For the text-containing cell, return its midpoint in (x, y) coordinate format. 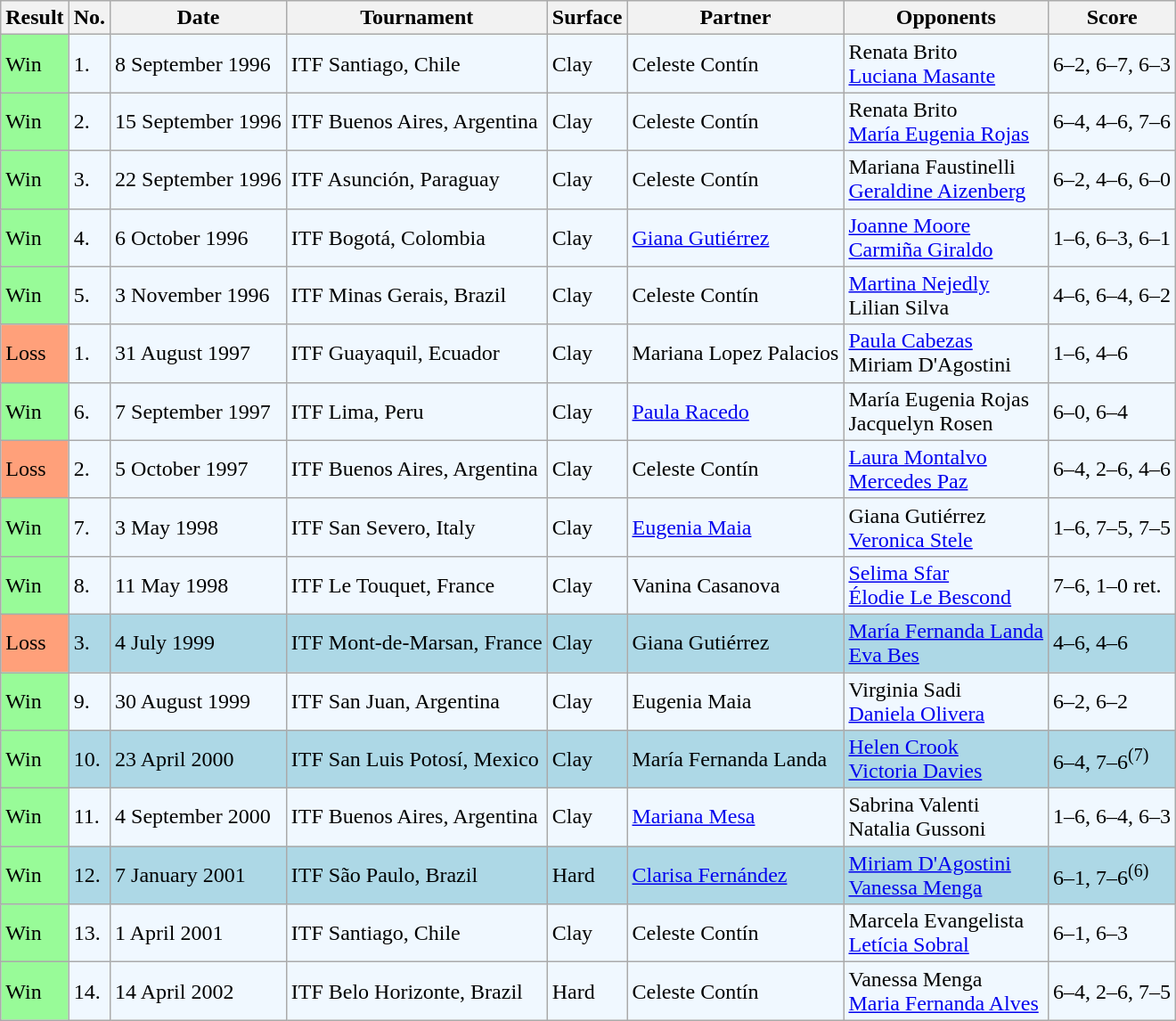
ITF Guayaquil, Ecuador (417, 353)
Opponents (946, 18)
1–6, 4–6 (1112, 353)
ITF San Luis Potosí, Mexico (417, 759)
Paula Cabezas Miriam D'Agostini (946, 353)
ITF San Severo, Italy (417, 527)
Vanina Casanova (736, 584)
6–1, 6–3 (1112, 934)
María Eugenia Rojas Jacquelyn Rosen (946, 412)
8 September 1996 (199, 64)
7. (89, 527)
5. (89, 296)
ITF Asunción, Paraguay (417, 180)
7 September 1997 (199, 412)
6. (89, 412)
ITF Belo Horizonte, Brazil (417, 991)
6–2, 6–7, 6–3 (1112, 64)
6 October 1996 (199, 237)
11 May 1998 (199, 584)
Score (1112, 18)
Renata Brito María Eugenia Rojas (946, 121)
14. (89, 991)
Selima Sfar Élodie Le Bescond (946, 584)
6–4, 2–6, 4–6 (1112, 469)
1–6, 6–4, 6–3 (1112, 818)
Result (35, 18)
6–1, 7–6(6) (1112, 875)
1–6, 6–3, 6–1 (1112, 237)
Mariana Mesa (736, 818)
3 November 1996 (199, 296)
Miriam D'Agostini Vanessa Menga (946, 875)
10. (89, 759)
Surface (587, 18)
Joanne Moore Carmiña Giraldo (946, 237)
1–6, 7–5, 7–5 (1112, 527)
ITF Bogotá, Colombia (417, 237)
Renata Brito Luciana Masante (946, 64)
6–2, 4–6, 6–0 (1112, 180)
6–4, 2–6, 7–5 (1112, 991)
Vanessa Menga Maria Fernanda Alves (946, 991)
ITF São Paulo, Brazil (417, 875)
Marcela Evangelista Letícia Sobral (946, 934)
No. (89, 18)
3 May 1998 (199, 527)
7 January 2001 (199, 875)
María Fernanda Landa Eva Bes (946, 643)
Tournament (417, 18)
5 October 1997 (199, 469)
1 April 2001 (199, 934)
6–4, 4–6, 7–6 (1112, 121)
6–2, 6–2 (1112, 700)
Date (199, 18)
8. (89, 584)
4–6, 6–4, 6–2 (1112, 296)
23 April 2000 (199, 759)
9. (89, 700)
6–4, 7–6(7) (1112, 759)
31 August 1997 (199, 353)
6–0, 6–4 (1112, 412)
14 April 2002 (199, 991)
María Fernanda Landa (736, 759)
Virginia Sadi Daniela Olivera (946, 700)
ITF Mont-de-Marsan, France (417, 643)
ITF Le Touquet, France (417, 584)
7–6, 1–0 ret. (1112, 584)
Mariana Lopez Palacios (736, 353)
30 August 1999 (199, 700)
4 September 2000 (199, 818)
12. (89, 875)
Clarisa Fernández (736, 875)
Giana Gutiérrez Veronica Stele (946, 527)
Paula Racedo (736, 412)
Helen Crook Victoria Davies (946, 759)
22 September 1996 (199, 180)
ITF San Juan, Argentina (417, 700)
4 July 1999 (199, 643)
11. (89, 818)
4–6, 4–6 (1112, 643)
Sabrina Valenti Natalia Gussoni (946, 818)
13. (89, 934)
15 September 1996 (199, 121)
Partner (736, 18)
ITF Lima, Peru (417, 412)
ITF Minas Gerais, Brazil (417, 296)
Martina Nejedly Lilian Silva (946, 296)
Mariana Faustinelli Geraldine Aizenberg (946, 180)
4. (89, 237)
Laura Montalvo Mercedes Paz (946, 469)
